Output the (x, y) coordinate of the center of the cell containing the given text.  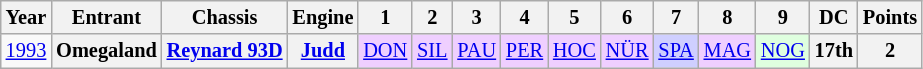
5 (574, 17)
Reynard 93D (225, 51)
Omegaland (106, 51)
MAG (728, 51)
Entrant (106, 17)
17th (834, 51)
4 (524, 17)
9 (783, 17)
NOG (783, 51)
Year (26, 17)
PER (524, 51)
DON (385, 51)
Points (890, 17)
Chassis (225, 17)
1 (385, 17)
6 (628, 17)
SIL (432, 51)
1993 (26, 51)
SPA (676, 51)
3 (476, 17)
8 (728, 17)
HOC (574, 51)
DC (834, 17)
NÜR (628, 51)
Judd (322, 51)
Engine (322, 17)
PAU (476, 51)
7 (676, 17)
